Return [x, y] of the center of cell containing provided text 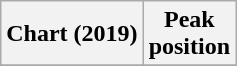
Peakposition [189, 34]
Chart (2019) [72, 34]
